Return the (X, Y) coordinate for the center point of the cell that contains the specified text.  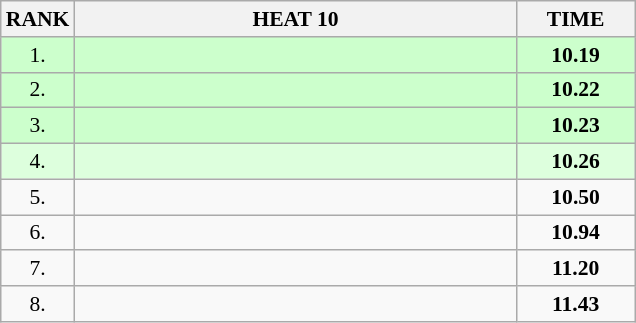
10.23 (576, 126)
RANK (38, 19)
10.50 (576, 197)
10.94 (576, 233)
8. (38, 304)
2. (38, 90)
10.22 (576, 90)
7. (38, 269)
1. (38, 55)
6. (38, 233)
10.26 (576, 162)
10.19 (576, 55)
HEAT 10 (295, 19)
11.43 (576, 304)
3. (38, 126)
TIME (576, 19)
5. (38, 197)
11.20 (576, 269)
4. (38, 162)
